Output the [X, Y] coordinate of the center of the cell containing the given text.  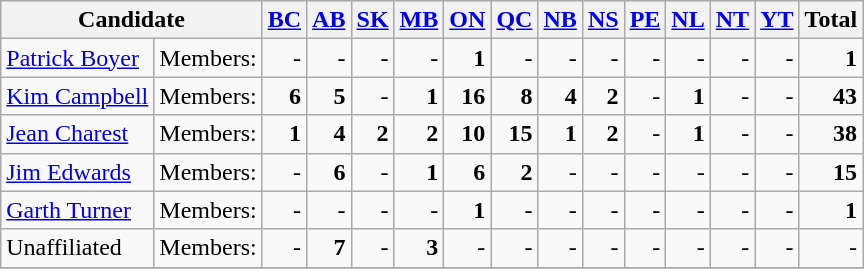
BC [284, 20]
Patrick Boyer [78, 58]
PE [645, 20]
10 [468, 134]
43 [831, 96]
3 [419, 248]
AB [329, 20]
16 [468, 96]
Garth Turner [78, 210]
Jim Edwards [78, 172]
8 [514, 96]
NS [603, 20]
QC [514, 20]
5 [329, 96]
Kim Campbell [78, 96]
Total [831, 20]
SK [372, 20]
Unaffiliated [78, 248]
YT [777, 20]
NB [560, 20]
ON [468, 20]
Jean Charest [78, 134]
38 [831, 134]
7 [329, 248]
NT [732, 20]
Candidate [132, 20]
MB [419, 20]
NL [688, 20]
